From the cell containing the given text, extract its center point as (x, y) coordinate. 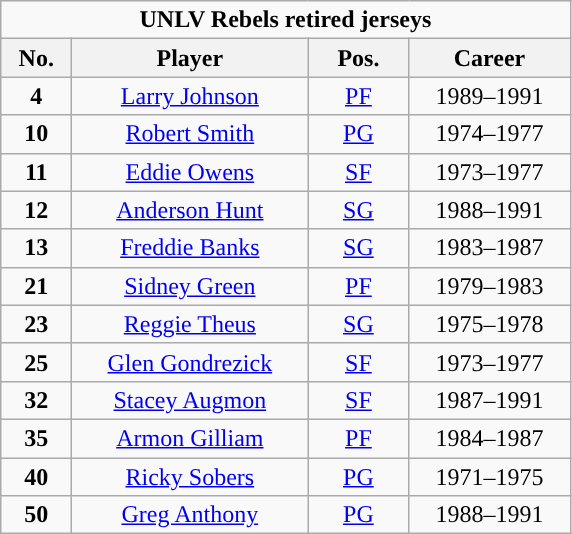
Freddie Banks (190, 248)
No. (36, 58)
1984–1987 (490, 438)
Robert Smith (190, 134)
Greg Anthony (190, 515)
35 (36, 438)
Eddie Owens (190, 172)
13 (36, 248)
1975–1978 (490, 324)
1974–1977 (490, 134)
Anderson Hunt (190, 210)
1971–1975 (490, 477)
UNLV Rebels retired jerseys (286, 20)
10 (36, 134)
Stacey Augmon (190, 400)
Career (490, 58)
23 (36, 324)
40 (36, 477)
4 (36, 96)
Glen Gondrezick (190, 362)
32 (36, 400)
Reggie Theus (190, 324)
Player (190, 58)
Ricky Sobers (190, 477)
21 (36, 286)
1989–1991 (490, 96)
12 (36, 210)
Armon Gilliam (190, 438)
11 (36, 172)
Pos. (358, 58)
25 (36, 362)
Sidney Green (190, 286)
1987–1991 (490, 400)
1979–1983 (490, 286)
50 (36, 515)
1983–1987 (490, 248)
Larry Johnson (190, 96)
